Locate the cell with the specified text and output its [x, y] center coordinate. 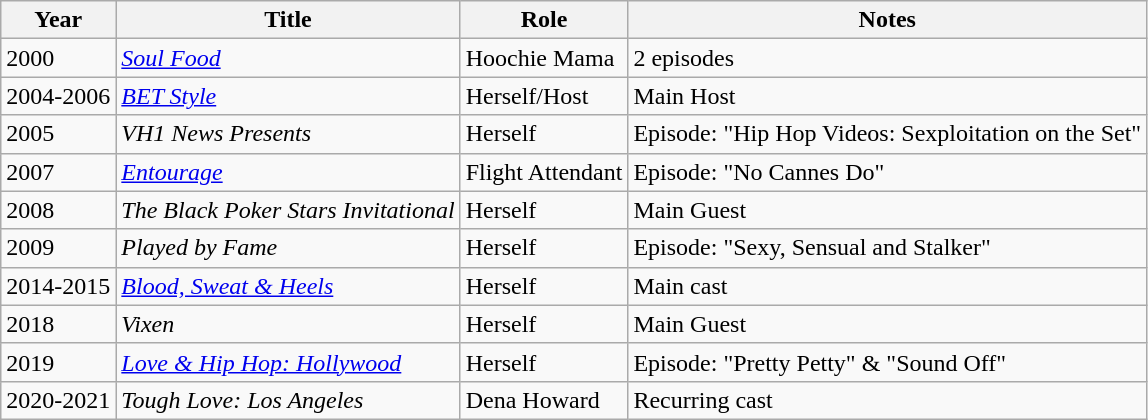
Episode: "Hip Hop Videos: Sexploitation on the Set" [888, 134]
2008 [58, 210]
Love & Hip Hop: Hollywood [288, 362]
Blood, Sweat & Heels [288, 286]
2018 [58, 324]
Entourage [288, 172]
Tough Love: Los Angeles [288, 400]
Notes [888, 20]
Episode: "No Cannes Do" [888, 172]
Recurring cast [888, 400]
Hoochie Mama [544, 58]
Soul Food [288, 58]
Herself/Host [544, 96]
The Black Poker Stars Invitational [288, 210]
Title [288, 20]
Main Host [888, 96]
2020-2021 [58, 400]
Year [58, 20]
BET Style [288, 96]
2007 [58, 172]
Episode: "Pretty Petty" & "Sound Off" [888, 362]
Flight Attendant [544, 172]
2000 [58, 58]
Main cast [888, 286]
2 episodes [888, 58]
VH1 News Presents [288, 134]
Role [544, 20]
2014-2015 [58, 286]
2005 [58, 134]
Played by Fame [288, 248]
Episode: "Sexy, Sensual and Stalker" [888, 248]
Vixen [288, 324]
Dena Howard [544, 400]
2009 [58, 248]
2019 [58, 362]
2004-2006 [58, 96]
